Capture the cell that displays the provided text and extract its [x, y] central coordinate. 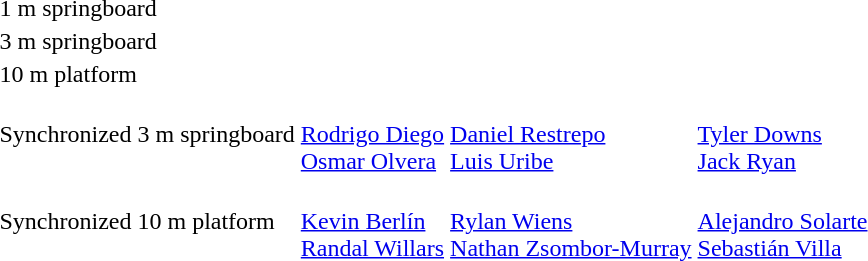
Daniel RestrepoLuis Uribe [571, 134]
Rodrigo DiegoOsmar Olvera [372, 134]
